Locate the cell with the specified text and output its (x, y) center coordinate. 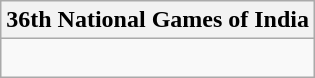
36th National Games of India (158, 20)
